Search for the cell housing the specified text and yield its [x, y] center coordinate. 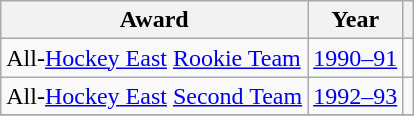
1990–91 [356, 58]
Year [356, 20]
1992–93 [356, 96]
All-Hockey East Rookie Team [154, 58]
All-Hockey East Second Team [154, 96]
Award [154, 20]
